Find where the given text appears and provide that cell's center as (X, Y) coordinate. 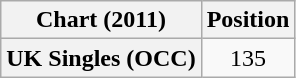
Chart (2011) (101, 20)
Position (248, 20)
UK Singles (OCC) (101, 58)
135 (248, 58)
